Search for the cell housing the specified text and yield its [X, Y] center coordinate. 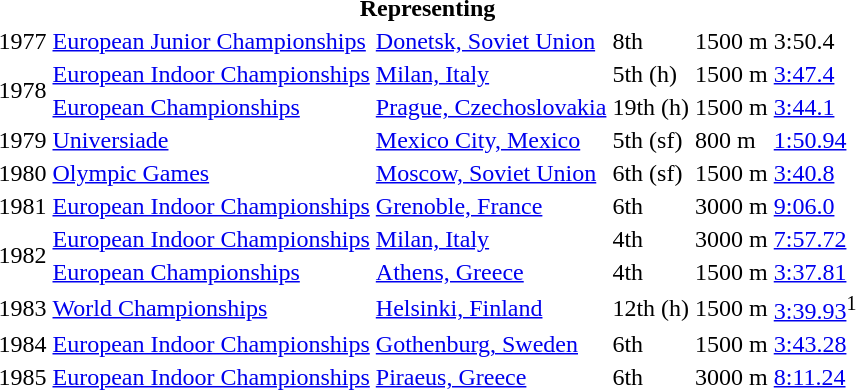
Moscow, Soviet Union [491, 173]
12th (h) [651, 308]
World Championships [211, 308]
5th (sf) [651, 140]
Athens, Greece [491, 272]
Grenoble, France [491, 206]
Universiade [211, 140]
Gothenburg, Sweden [491, 344]
800 m [732, 140]
Helsinki, Finland [491, 308]
Mexico City, Mexico [491, 140]
Olympic Games [211, 173]
19th (h) [651, 107]
Donetsk, Soviet Union [491, 41]
6th (sf) [651, 173]
European Junior Championships [211, 41]
8th [651, 41]
Prague, Czechoslovakia [491, 107]
5th (h) [651, 74]
